From the cell containing the given text, extract its center point as [x, y] coordinate. 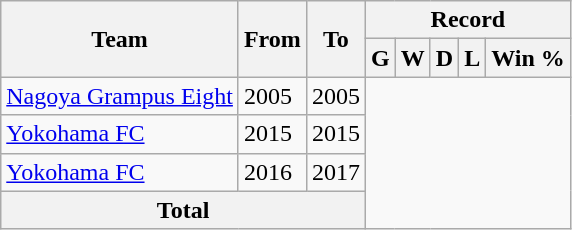
Record [468, 20]
2017 [336, 172]
From [272, 39]
Win % [528, 58]
L [472, 58]
2016 [272, 172]
G [380, 58]
W [412, 58]
D [444, 58]
To [336, 39]
Team [120, 39]
Nagoya Grampus Eight [120, 96]
Total [184, 210]
